Determine the (x, y) coordinate at the center of the cell enclosing the given text.  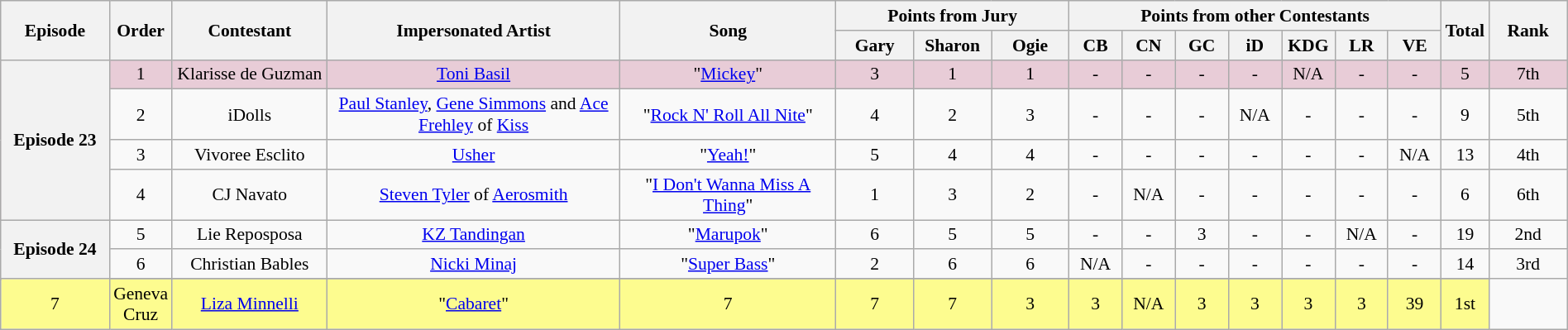
39 (1414, 304)
Toni Basil (474, 74)
Lie Reposposa (250, 235)
Klarisse de Guzman (250, 74)
VE (1414, 45)
"Cabaret" (474, 304)
6th (1528, 195)
CB (1095, 45)
Impersonated Artist (474, 30)
14 (1465, 265)
3rd (1528, 265)
Contestant (250, 30)
Liza Minnelli (250, 304)
Usher (474, 155)
Total (1465, 30)
Vivoree Esclito (250, 155)
4th (1528, 155)
"Marupok" (728, 235)
LR (1361, 45)
Paul Stanley, Gene Simmons and Ace Frehley of Kiss (474, 114)
Episode 23 (55, 140)
7th (1528, 74)
9 (1465, 114)
Steven Tyler of Aerosmith (474, 195)
5th (1528, 114)
Points from other Contestants (1255, 16)
Episode 24 (55, 250)
Song (728, 30)
Rank (1528, 30)
Sharon (953, 45)
"Super Bass" (728, 265)
GC (1202, 45)
Nicki Minaj (474, 265)
19 (1465, 235)
1st (1465, 304)
"Mickey" (728, 74)
KDG (1308, 45)
Geneva Cruz (141, 304)
KZ Tandingan (474, 235)
"I Don't Wanna Miss A Thing" (728, 195)
Christian Bables (250, 265)
Episode (55, 30)
Ogie (1030, 45)
CN (1149, 45)
"Rock N' Roll All Nite" (728, 114)
Points from Jury (953, 16)
Order (141, 30)
2nd (1528, 235)
"Yeah!" (728, 155)
iDolls (250, 114)
13 (1465, 155)
CJ Navato (250, 195)
iD (1255, 45)
Gary (875, 45)
